Find where the given text appears and provide that cell's center as [x, y] coordinate. 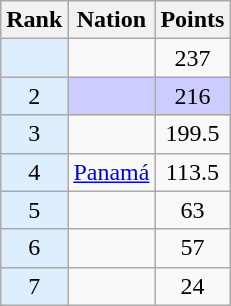
Points [192, 20]
5 [34, 210]
4 [34, 172]
2 [34, 96]
199.5 [192, 134]
216 [192, 96]
24 [192, 286]
237 [192, 58]
6 [34, 248]
57 [192, 248]
Rank [34, 20]
3 [34, 134]
Nation [112, 20]
113.5 [192, 172]
63 [192, 210]
Panamá [112, 172]
7 [34, 286]
